Capture the cell that displays the provided text and extract its [X, Y] central coordinate. 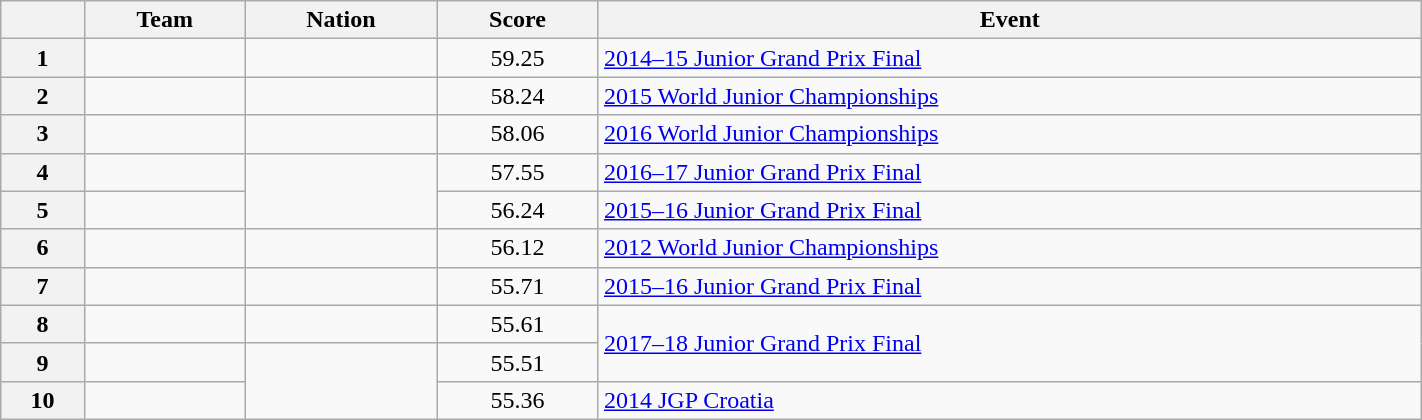
56.24 [518, 210]
2016 World Junior Championships [1010, 134]
7 [43, 286]
55.71 [518, 286]
2017–18 Junior Grand Prix Final [1010, 343]
Score [518, 20]
2 [43, 96]
2014 JGP Croatia [1010, 400]
Event [1010, 20]
Team [164, 20]
2015 World Junior Championships [1010, 96]
4 [43, 172]
58.06 [518, 134]
1 [43, 58]
56.12 [518, 248]
2016–17 Junior Grand Prix Final [1010, 172]
59.25 [518, 58]
8 [43, 324]
2014–15 Junior Grand Prix Final [1010, 58]
6 [43, 248]
2012 World Junior Championships [1010, 248]
9 [43, 362]
55.36 [518, 400]
5 [43, 210]
Nation [341, 20]
58.24 [518, 96]
3 [43, 134]
10 [43, 400]
57.55 [518, 172]
55.61 [518, 324]
55.51 [518, 362]
